Return (x, y) of the center of cell containing provided text 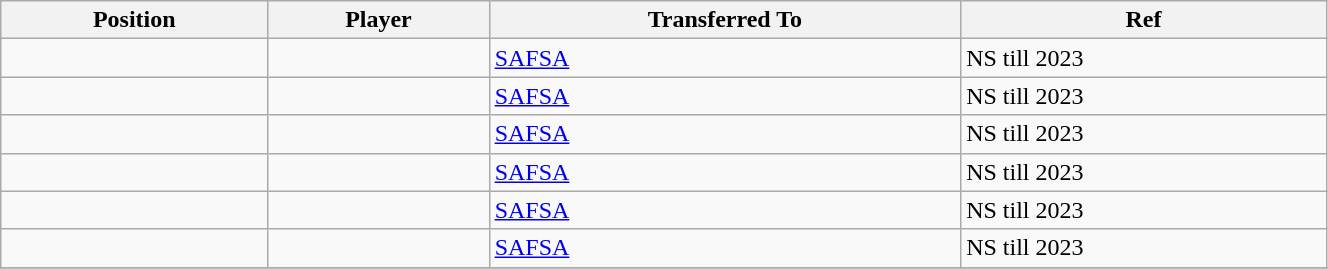
Ref (1144, 20)
Player (378, 20)
Transferred To (724, 20)
Position (134, 20)
